From the cell containing the given text, extract its center point as (X, Y) coordinate. 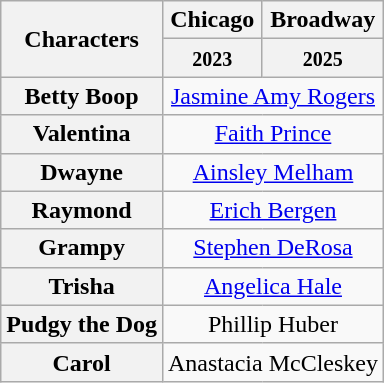
Phillip Huber (272, 324)
Anastacia McCleskey (272, 362)
Pudgy the Dog (82, 324)
Broadway (322, 20)
Ainsley Melham (272, 172)
Trisha (82, 286)
Jasmine Amy Rogers (272, 96)
Characters (82, 39)
Grampy (82, 248)
Dwayne (82, 172)
Raymond (82, 210)
2025 (322, 58)
Faith Prince (272, 134)
Stephen DeRosa (272, 248)
Betty Boop (82, 96)
Erich Bergen (272, 210)
Angelica Hale (272, 286)
Carol (82, 362)
2023 (212, 58)
Chicago (212, 20)
Valentina (82, 134)
